Identify which cell holds the provided text, then report its (X, Y) central coordinate. 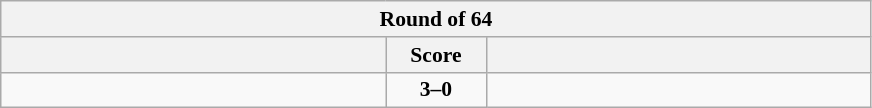
Round of 64 (436, 19)
3–0 (436, 90)
Score (436, 55)
